Return [X, Y] of the center of cell containing provided text 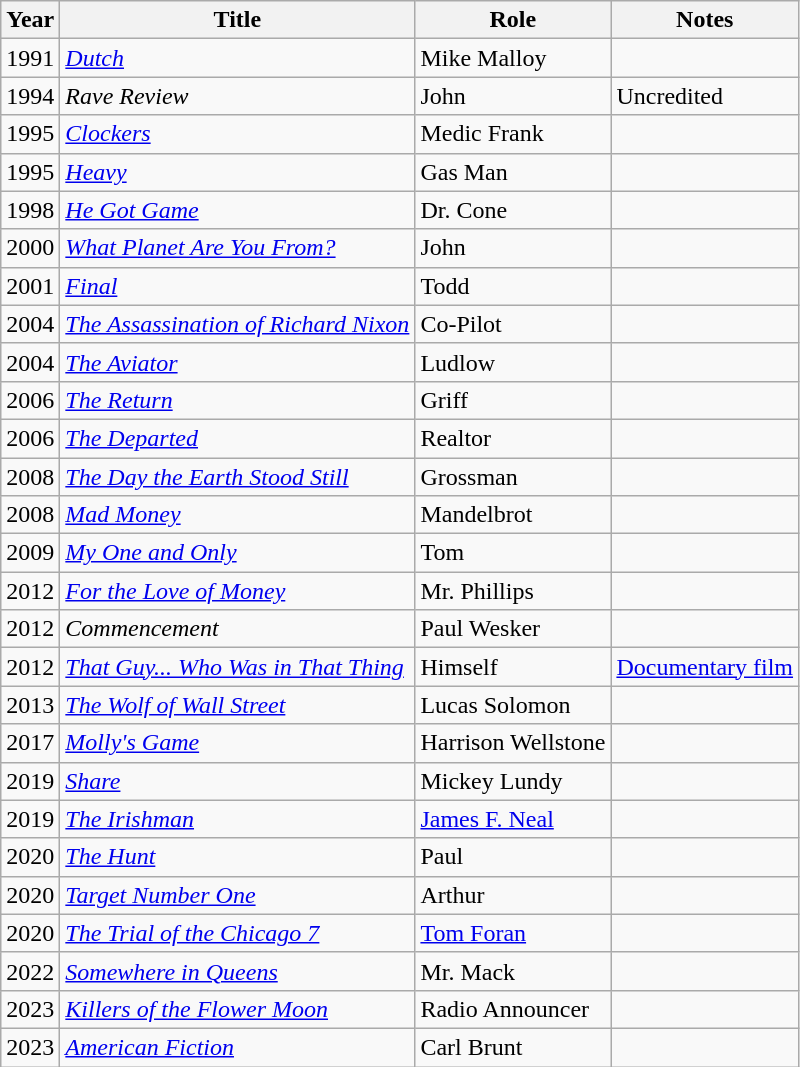
James F. Neal [513, 819]
Commencement [238, 629]
Title [238, 20]
The Irishman [238, 819]
Dutch [238, 58]
Realtor [513, 438]
2009 [30, 553]
The Departed [238, 438]
Dr. Cone [513, 210]
Notes [705, 20]
Grossman [513, 477]
Final [238, 286]
Killers of the Flower Moon [238, 1009]
Ludlow [513, 362]
The Wolf of Wall Street [238, 705]
Mad Money [238, 515]
Mr. Mack [513, 971]
Molly's Game [238, 743]
Tom Foran [513, 933]
Arthur [513, 895]
The Assassination of Richard Nixon [238, 324]
Uncredited [705, 96]
Year [30, 20]
Todd [513, 286]
Mike Malloy [513, 58]
Harrison Wellstone [513, 743]
What Planet Are You From? [238, 248]
The Return [238, 400]
Role [513, 20]
The Trial of the Chicago 7 [238, 933]
The Hunt [238, 857]
For the Love of Money [238, 591]
Griff [513, 400]
He Got Game [238, 210]
2013 [30, 705]
Gas Man [513, 172]
Medic Frank [513, 134]
1998 [30, 210]
Paul [513, 857]
Co-Pilot [513, 324]
Heavy [238, 172]
Rave Review [238, 96]
Radio Announcer [513, 1009]
Target Number One [238, 895]
Lucas Solomon [513, 705]
Mandelbrot [513, 515]
Clockers [238, 134]
My One and Only [238, 553]
2017 [30, 743]
Somewhere in Queens [238, 971]
Mickey Lundy [513, 781]
1991 [30, 58]
Share [238, 781]
Mr. Phillips [513, 591]
2001 [30, 286]
The Aviator [238, 362]
2022 [30, 971]
That Guy... Who Was in That Thing [238, 667]
Tom [513, 553]
Paul Wesker [513, 629]
Himself [513, 667]
Documentary film [705, 667]
The Day the Earth Stood Still [238, 477]
American Fiction [238, 1047]
2000 [30, 248]
1994 [30, 96]
Carl Brunt [513, 1047]
